Extract the (X, Y) coordinate from the center of the cell holding the provided text.  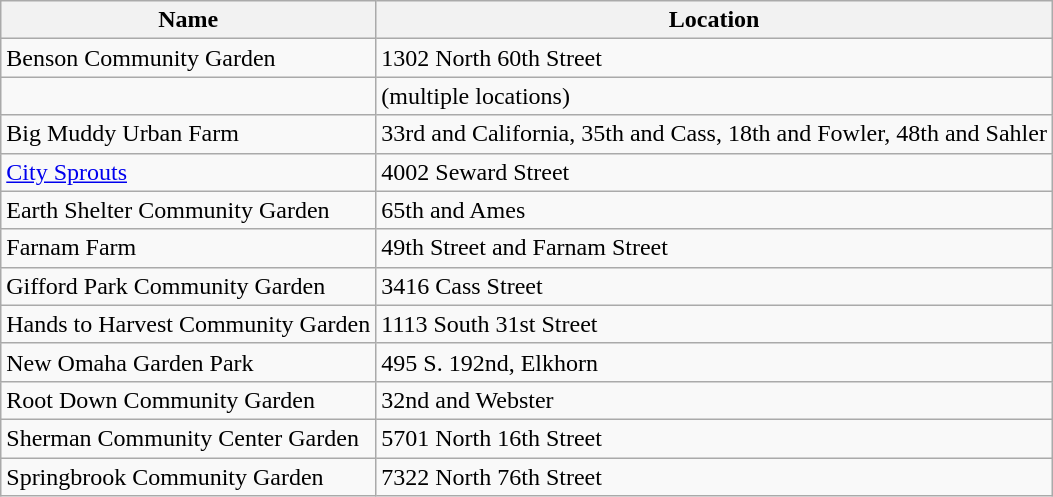
Big Muddy Urban Farm (188, 134)
1113 South 31st Street (714, 324)
3416 Cass Street (714, 286)
495 S. 192nd, Elkhorn (714, 362)
32nd and Webster (714, 400)
5701 North 16th Street (714, 438)
49th Street and Farnam Street (714, 248)
Farnam Farm (188, 248)
City Sprouts (188, 172)
New Omaha Garden Park (188, 362)
33rd and California, 35th and Cass, 18th and Fowler, 48th and Sahler (714, 134)
Root Down Community Garden (188, 400)
65th and Ames (714, 210)
Gifford Park Community Garden (188, 286)
(multiple locations) (714, 96)
Location (714, 20)
1302 North 60th Street (714, 58)
Earth Shelter Community Garden (188, 210)
Springbrook Community Garden (188, 477)
4002 Seward Street (714, 172)
Sherman Community Center Garden (188, 438)
7322 North 76th Street (714, 477)
Hands to Harvest Community Garden (188, 324)
Benson Community Garden (188, 58)
Name (188, 20)
